Scan for the cell matching the given text and deliver its [X, Y] coordinate at center. 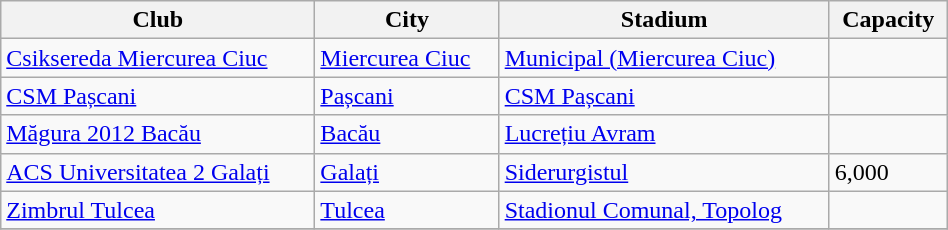
Măgura 2012 Bacău [158, 134]
Club [158, 20]
Municipal (Miercurea Ciuc) [664, 58]
Pașcani [407, 96]
Bacău [407, 134]
ACS Universitatea 2 Galați [158, 172]
Tulcea [407, 210]
Stadium [664, 20]
Galați [407, 172]
Capacity [888, 20]
Miercurea Ciuc [407, 58]
City [407, 20]
Siderurgistul [664, 172]
Csiksereda Miercurea Ciuc [158, 58]
Zimbrul Tulcea [158, 210]
6,000 [888, 172]
Stadionul Comunal, Topolog [664, 210]
Lucrețiu Avram [664, 134]
